Find where the given text appears and provide that cell's center as [x, y] coordinate. 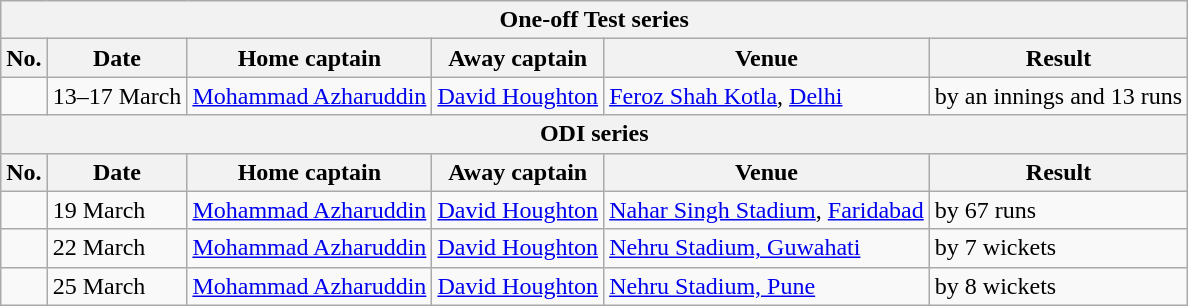
One-off Test series [594, 20]
Nehru Stadium, Guwahati [767, 248]
ODI series [594, 134]
Nehru Stadium, Pune [767, 286]
25 March [117, 286]
by 8 wickets [1058, 286]
Feroz Shah Kotla, Delhi [767, 96]
by 7 wickets [1058, 248]
22 March [117, 248]
by 67 runs [1058, 210]
13–17 March [117, 96]
19 March [117, 210]
by an innings and 13 runs [1058, 96]
Nahar Singh Stadium, Faridabad [767, 210]
